Return [X, Y] of the center of cell containing provided text 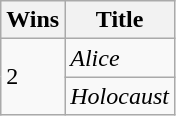
2 [33, 77]
Alice [120, 58]
Title [120, 20]
Holocaust [120, 96]
Wins [33, 20]
